Determine the [X, Y] coordinate at the center of the cell enclosing the given text.  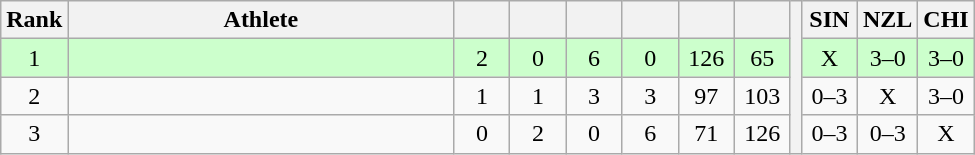
NZL [887, 20]
SIN [829, 20]
103 [762, 96]
97 [706, 96]
65 [762, 58]
71 [706, 134]
Rank [34, 20]
CHI [946, 20]
Athlete [261, 20]
